Determine the (X, Y) coordinate at the center of the cell enclosing the given text.  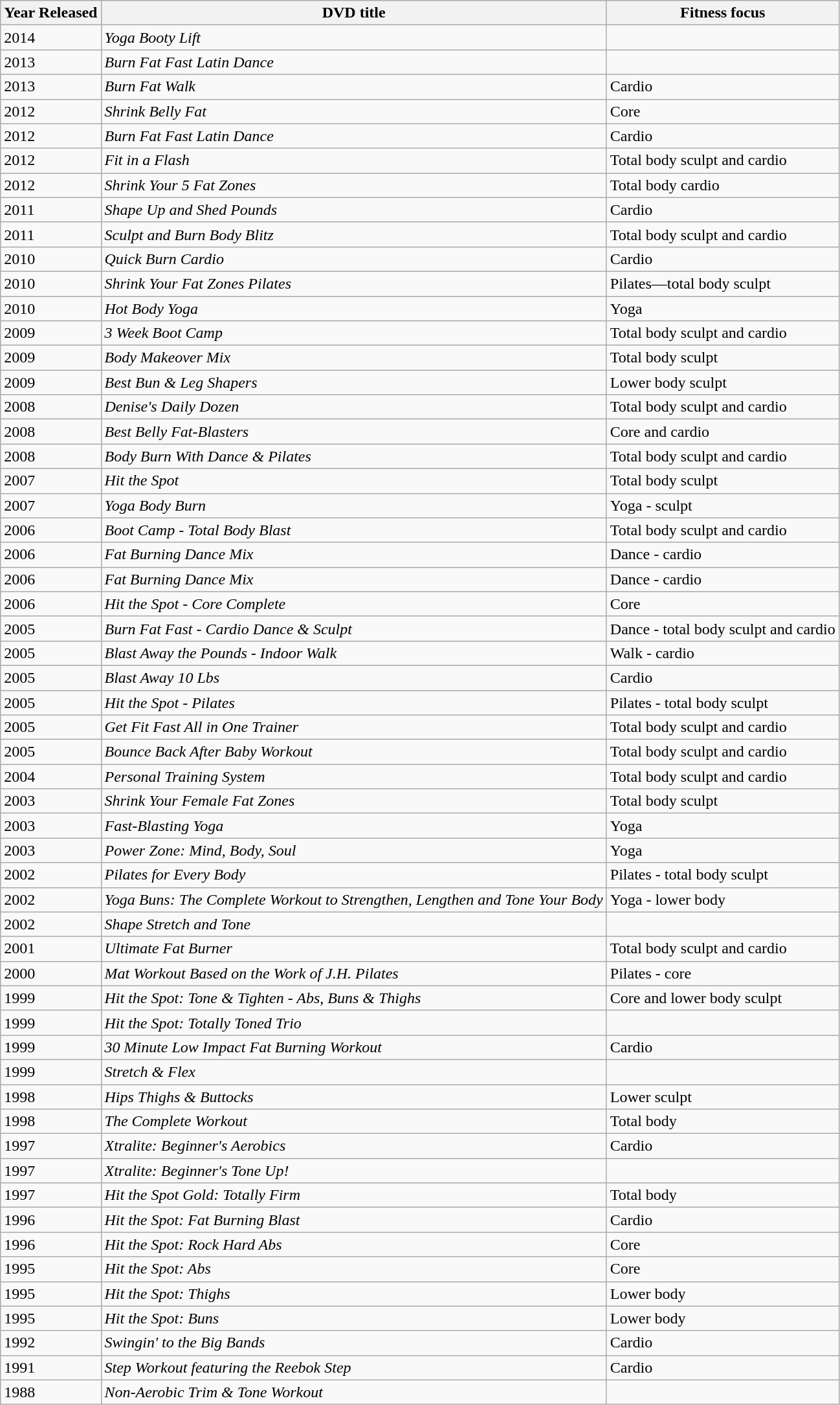
Yoga - lower body (722, 900)
Yoga Body Burn (353, 505)
Shrink Your Female Fat Zones (353, 801)
Swingin' to the Big Bands (353, 1343)
Pilates - core (722, 973)
Yoga - sculpt (722, 505)
Total body cardio (722, 185)
Get Fit Fast All in One Trainer (353, 727)
Year Released (50, 13)
Hit the Spot: Buns (353, 1318)
Lower sculpt (722, 1097)
1991 (50, 1367)
2004 (50, 777)
Hit the Spot - Core Complete (353, 604)
Hit the Spot: Fat Burning Blast (353, 1220)
Shrink Belly Fat (353, 111)
Shape Up and Shed Pounds (353, 210)
Hit the Spot: Abs (353, 1269)
Stretch & Flex (353, 1072)
Hips Thighs & Buttocks (353, 1097)
Mat Workout Based on the Work of J.H. Pilates (353, 973)
Hot Body Yoga (353, 309)
The Complete Workout (353, 1122)
1992 (50, 1343)
Fast-Blasting Yoga (353, 826)
Dance - total body sculpt and cardio (722, 628)
Core and cardio (722, 432)
Burn Fat Walk (353, 87)
2000 (50, 973)
Quick Burn Cardio (353, 259)
Body Burn With Dance & Pilates (353, 456)
Burn Fat Fast - Cardio Dance & Sculpt (353, 628)
Xtralite: Beginner's Aerobics (353, 1146)
Hit the Spot Gold: Totally Firm (353, 1195)
Hit the Spot: Rock Hard Abs (353, 1245)
Ultimate Fat Burner (353, 949)
Best Belly Fat-Blasters (353, 432)
DVD title (353, 13)
Step Workout featuring the Reebok Step (353, 1367)
30 Minute Low Impact Fat Burning Workout (353, 1047)
Yoga Booty Lift (353, 38)
Denise's Daily Dozen (353, 407)
Personal Training System (353, 777)
1988 (50, 1392)
Shape Stretch and Tone (353, 924)
Pilates—total body sculpt (722, 283)
Blast Away 10 Lbs (353, 678)
Xtralite: Beginner's Tone Up! (353, 1171)
Power Zone: Mind, Body, Soul (353, 850)
2001 (50, 949)
Boot Camp - Total Body Blast (353, 530)
Fit in a Flash (353, 160)
Hit the Spot: Totally Toned Trio (353, 1023)
3 Week Boot Camp (353, 333)
Hit the Spot (353, 481)
Non-Aerobic Trim & Tone Workout (353, 1392)
Sculpt and Burn Body Blitz (353, 234)
Body Makeover Mix (353, 358)
Shrink Your Fat Zones Pilates (353, 283)
Walk - cardio (722, 653)
Hit the Spot - Pilates (353, 702)
Fitness focus (722, 13)
Bounce Back After Baby Workout (353, 752)
2014 (50, 38)
Hit the Spot: Thighs (353, 1294)
Yoga Buns: The Complete Workout to Strengthen, Lengthen and Tone Your Body (353, 900)
Blast Away the Pounds - Indoor Walk (353, 653)
Lower body sculpt (722, 382)
Core and lower body sculpt (722, 998)
Shrink Your 5 Fat Zones (353, 185)
Pilates for Every Body (353, 875)
Best Bun & Leg Shapers (353, 382)
Hit the Spot: Tone & Tighten - Abs, Buns & Thighs (353, 998)
